Scan for the cell matching the given text and deliver its (X, Y) coordinate at center. 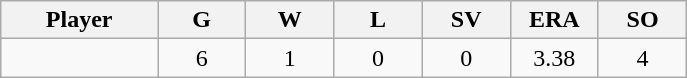
SO (642, 20)
Player (80, 20)
6 (202, 58)
4 (642, 58)
W (290, 20)
ERA (554, 20)
SV (466, 20)
1 (290, 58)
L (378, 20)
G (202, 20)
3.38 (554, 58)
